Detect which cell encompasses the target text, then output its [x, y] center coordinate. 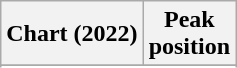
Peakposition [189, 34]
Chart (2022) [72, 34]
